Determine the [x, y] coordinate at the center of the cell enclosing the given text.  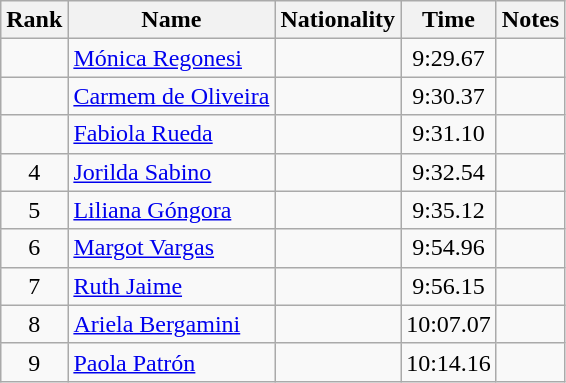
Fabiola Rueda [172, 134]
9 [34, 362]
Jorilda Sabino [172, 172]
9:31.10 [449, 134]
9:32.54 [449, 172]
7 [34, 286]
Nationality [338, 20]
9:30.37 [449, 96]
9:35.12 [449, 210]
4 [34, 172]
10:14.16 [449, 362]
Ruth Jaime [172, 286]
9:54.96 [449, 248]
10:07.07 [449, 324]
6 [34, 248]
9:56.15 [449, 286]
Margot Vargas [172, 248]
Notes [530, 20]
9:29.67 [449, 58]
Carmem de Oliveira [172, 96]
8 [34, 324]
Paola Patrón [172, 362]
Mónica Regonesi [172, 58]
Liliana Góngora [172, 210]
Time [449, 20]
Rank [34, 20]
Ariela Bergamini [172, 324]
5 [34, 210]
Name [172, 20]
